Determine the (X, Y) coordinate at the center of the cell enclosing the given text.  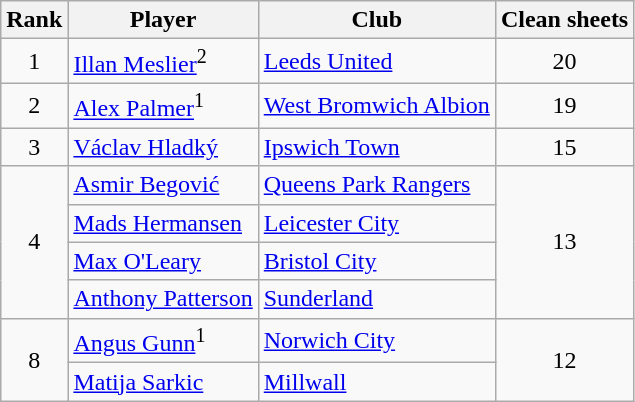
Max O'Leary (163, 261)
Matija Sarkic (163, 382)
13 (564, 242)
Mads Hermansen (163, 223)
Norwich City (376, 340)
3 (34, 147)
1 (34, 62)
Angus Gunn1 (163, 340)
Alex Palmer1 (163, 106)
Asmir Begović (163, 185)
Anthony Patterson (163, 299)
8 (34, 360)
Leeds United (376, 62)
Bristol City (376, 261)
Player (163, 20)
19 (564, 106)
Leicester City (376, 223)
Queens Park Rangers (376, 185)
2 (34, 106)
Club (376, 20)
West Bromwich Albion (376, 106)
4 (34, 242)
Clean sheets (564, 20)
12 (564, 360)
Millwall (376, 382)
15 (564, 147)
Václav Hladký (163, 147)
Sunderland (376, 299)
Rank (34, 20)
20 (564, 62)
Ipswich Town (376, 147)
Illan Meslier2 (163, 62)
